Locate the cell with the specified text and output its [x, y] center coordinate. 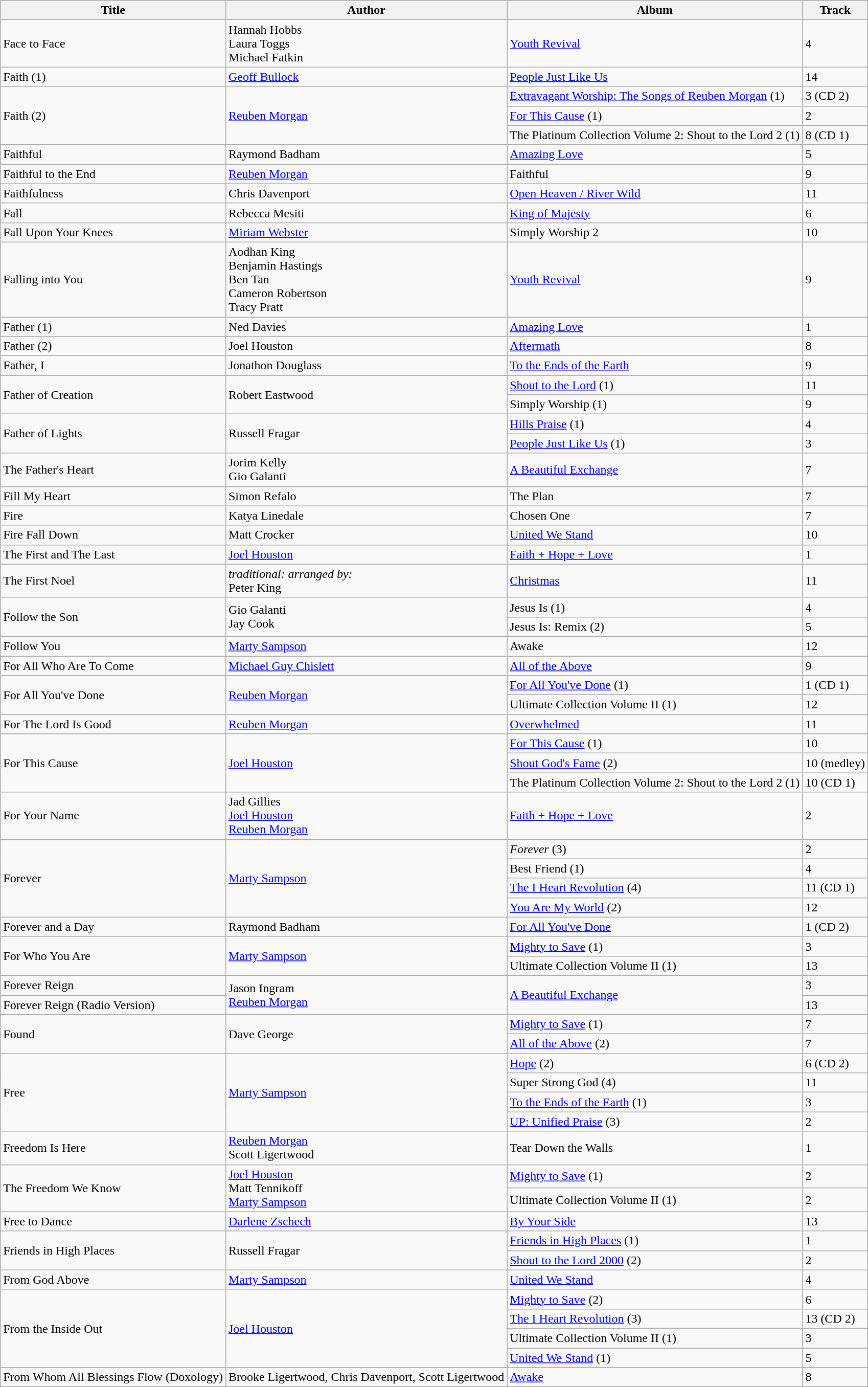
Dave George [366, 1034]
Fire Fall Down [113, 535]
Author [366, 10]
From Whom All Blessings Flow (Doxology) [113, 1377]
The Plan [655, 496]
1 (CD 1) [835, 685]
The First and The Last [113, 554]
Reuben Morgan Scott Ligertwood [366, 1148]
Found [113, 1034]
Geoff Bullock [366, 77]
Tear Down the Walls [655, 1148]
The First Noel [113, 581]
Jesus Is (1) [655, 607]
Darlene Zschech [366, 1221]
Track [835, 10]
Extravagant Worship: The Songs of Reuben Morgan (1) [655, 96]
To the Ends of the Earth (1) [655, 1102]
Brooke Ligertwood, Chris Davenport, Scott Ligertwood [366, 1377]
Friends in High Places (1) [655, 1241]
Super Strong God (4) [655, 1083]
Aftermath [655, 346]
For All Who Are To Come [113, 665]
Faithfulness [113, 193]
Open Heaven / River Wild [655, 193]
Shout God's Fame (2) [655, 763]
Faith (1) [113, 77]
For This Cause [113, 763]
King of Majesty [655, 213]
Follow the Son [113, 617]
Jonathon Douglass [366, 366]
Father of Creation [113, 395]
Shout to the Lord (1) [655, 385]
Face to Face [113, 43]
All of the Above (2) [655, 1044]
Best Friend (1) [655, 868]
For Your Name [113, 816]
Free [113, 1092]
8 (CD 1) [835, 135]
By Your Side [655, 1221]
Jad Gillies Joel Houston Reuben Morgan [366, 816]
6 (CD 2) [835, 1063]
Hills Praise (1) [655, 424]
Forever and a Day [113, 927]
For Who You Are [113, 956]
UP: Unified Praise (3) [655, 1122]
Freedom Is Here [113, 1148]
Faith (2) [113, 116]
1 (CD 2) [835, 927]
Miriam Webster [366, 232]
3 (CD 2) [835, 96]
Fill My Heart [113, 496]
10 (medley) [835, 763]
Matt Crocker [366, 535]
The Freedom We Know [113, 1188]
Title [113, 10]
Fall [113, 213]
People Just Like Us [655, 77]
Falling into You [113, 279]
Father (1) [113, 327]
To the Ends of the Earth [655, 366]
Album [655, 10]
Jorim Kelly Gio Galanti [366, 469]
Joel Houston Matt Tennikoff Marty Sampson [366, 1188]
From God Above [113, 1280]
United We Stand (1) [655, 1358]
For All You've Done (1) [655, 685]
Rebecca Mesiti [366, 213]
Chosen One [655, 516]
13 (CD 2) [835, 1318]
11 (CD 1) [835, 888]
Christmas [655, 581]
Mighty to Save (2) [655, 1299]
Fire [113, 516]
From the Inside Out [113, 1328]
Katya Linedale [366, 516]
Chris Davenport [366, 193]
Father of Lights [113, 434]
Free to Dance [113, 1221]
10 (CD 1) [835, 782]
Simon Refalo [366, 496]
Robert Eastwood [366, 395]
Jesus Is: Remix (2) [655, 627]
Father (2) [113, 346]
All of the Above [655, 665]
Jason Ingram Reuben Morgan [366, 995]
Aodhan King Benjamin Hastings Ben Tan Cameron Robertson Tracy Pratt [366, 279]
The I Heart Revolution (3) [655, 1318]
Forever Reign [113, 985]
Faithful to the End [113, 174]
Michael Guy Chislett [366, 665]
Fall Upon Your Knees [113, 232]
Forever (3) [655, 849]
Hannah Hobbs Laura Toggs Michael Fatkin [366, 43]
Forever [113, 878]
The Father's Heart [113, 469]
14 [835, 77]
Ned Davies [366, 327]
Forever Reign (Radio Version) [113, 1005]
Simply Worship (1) [655, 405]
People Just Like Us (1) [655, 443]
Hope (2) [655, 1063]
The I Heart Revolution (4) [655, 888]
Gio Galanti Jay Cook [366, 617]
You Are My World (2) [655, 907]
Father, I [113, 366]
Overwhelmed [655, 724]
For The Lord Is Good [113, 724]
Simply Worship 2 [655, 232]
traditional: arranged by: Peter King [366, 581]
Follow You [113, 646]
Friends in High Places [113, 1250]
Shout to the Lord 2000 (2) [655, 1260]
